Return the (x, y) coordinate for the center point of the cell that contains the specified text.  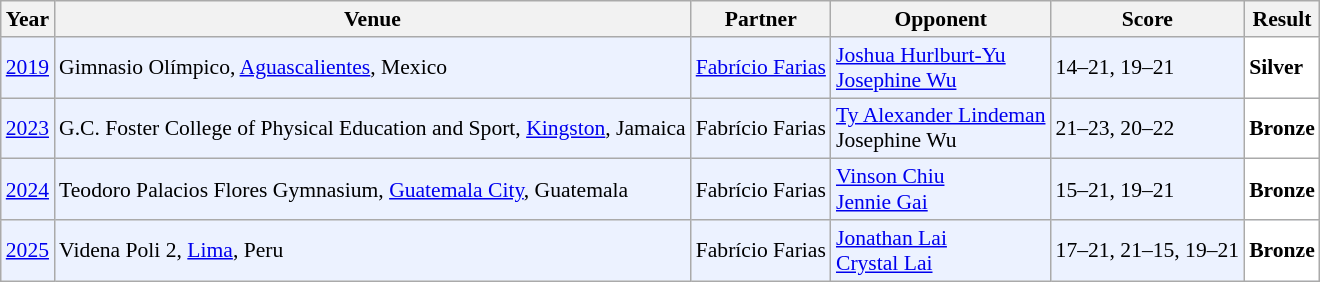
Year (28, 19)
Score (1148, 19)
Jonathan Lai Crystal Lai (941, 250)
Silver (1282, 68)
2019 (28, 68)
2025 (28, 250)
2023 (28, 128)
Result (1282, 19)
Teodoro Palacios Flores Gymnasium, Guatemala City, Guatemala (372, 190)
Joshua Hurlburt-Yu Josephine Wu (941, 68)
Venue (372, 19)
Ty Alexander Lindeman Josephine Wu (941, 128)
21–23, 20–22 (1148, 128)
2024 (28, 190)
Vinson Chiu Jennie Gai (941, 190)
Partner (761, 19)
Videna Poli 2, Lima, Peru (372, 250)
G.C. Foster College of Physical Education and Sport, Kingston, Jamaica (372, 128)
Opponent (941, 19)
15–21, 19–21 (1148, 190)
Gimnasio Olímpico, Aguascalientes, Mexico (372, 68)
14–21, 19–21 (1148, 68)
17–21, 21–15, 19–21 (1148, 250)
